Scan for the cell matching the given text and deliver its (x, y) coordinate at center. 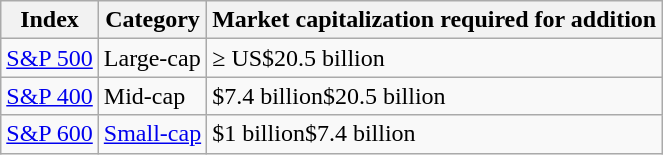
Small-cap (152, 134)
Large-cap (152, 58)
S&P 400 (50, 96)
S&P 500 (50, 58)
Category (152, 20)
Mid-cap (152, 96)
$7.4 billion$20.5 billion (434, 96)
Market capitalization required for addition (434, 20)
≥ US$20.5 billion (434, 58)
$1 billion$7.4 billion (434, 134)
Index (50, 20)
S&P 600 (50, 134)
